Scan for the cell matching the given text and deliver its (X, Y) coordinate at center. 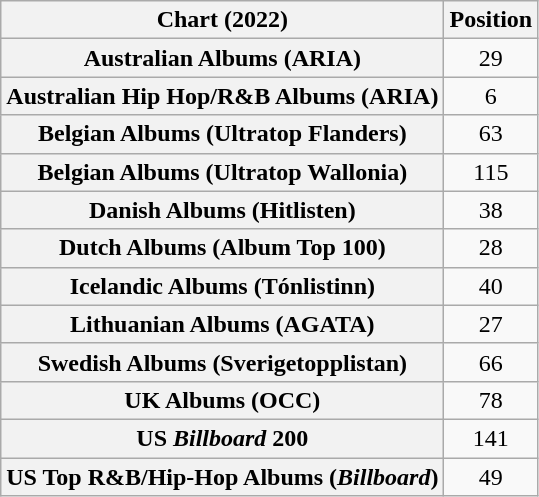
Icelandic Albums (Tónlistinn) (222, 286)
Swedish Albums (Sverigetopplistan) (222, 362)
Belgian Albums (Ultratop Wallonia) (222, 172)
141 (491, 438)
49 (491, 477)
Dutch Albums (Album Top 100) (222, 248)
40 (491, 286)
US Top R&B/Hip-Hop Albums (Billboard) (222, 477)
Belgian Albums (Ultratop Flanders) (222, 134)
Danish Albums (Hitlisten) (222, 210)
28 (491, 248)
38 (491, 210)
27 (491, 324)
115 (491, 172)
63 (491, 134)
Chart (2022) (222, 20)
78 (491, 400)
UK Albums (OCC) (222, 400)
6 (491, 96)
US Billboard 200 (222, 438)
Australian Hip Hop/R&B Albums (ARIA) (222, 96)
66 (491, 362)
Position (491, 20)
Australian Albums (ARIA) (222, 58)
29 (491, 58)
Lithuanian Albums (AGATA) (222, 324)
